Locate the cell with the specified text and output its (x, y) center coordinate. 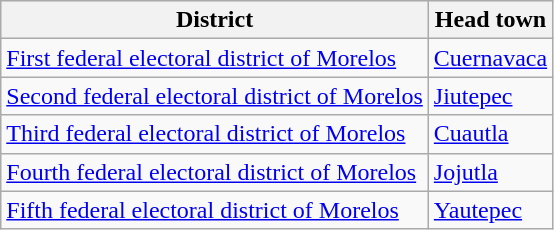
Jojutla (490, 172)
Second federal electoral district of Morelos (215, 96)
Yautepec (490, 210)
First federal electoral district of Morelos (215, 58)
Cuautla (490, 134)
Third federal electoral district of Morelos (215, 134)
Fifth federal electoral district of Morelos (215, 210)
District (215, 20)
Cuernavaca (490, 58)
Fourth federal electoral district of Morelos (215, 172)
Head town (490, 20)
Jiutepec (490, 96)
